From the cell containing the given text, extract its center point as (X, Y) coordinate. 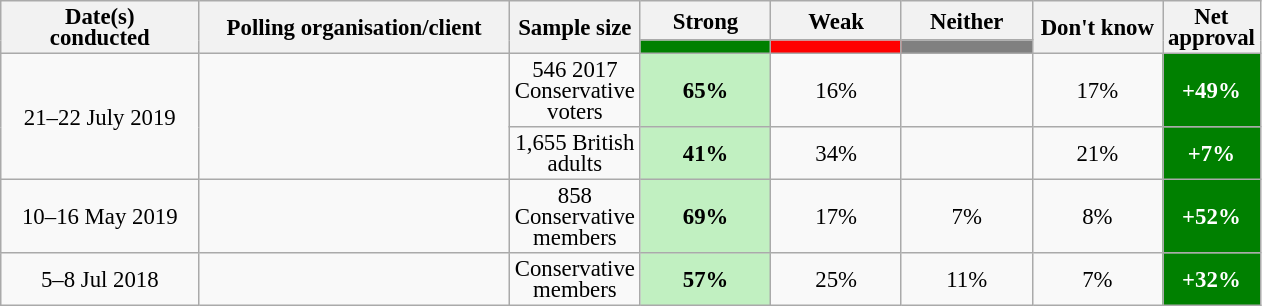
10–16 May 2019 (100, 217)
+32% (1212, 280)
858 Conservative members (574, 217)
57% (706, 280)
Date(s)conducted (100, 28)
Weak (836, 20)
41% (706, 154)
65% (706, 91)
8% (1098, 217)
Don't know (1098, 28)
21–22 July 2019 (100, 117)
25% (836, 280)
546 2017 Conservative voters (574, 91)
+52% (1212, 217)
+49% (1212, 91)
Conservative members (574, 280)
5–8 Jul 2018 (100, 280)
69% (706, 217)
16% (836, 91)
Sample size (574, 28)
Neither (966, 20)
34% (836, 154)
+7% (1212, 154)
Strong (706, 20)
Net approval (1212, 28)
Polling organisation/client (354, 28)
21% (1098, 154)
11% (966, 280)
1,655 British adults (574, 154)
